Search for the cell housing the specified text and yield its (X, Y) center coordinate. 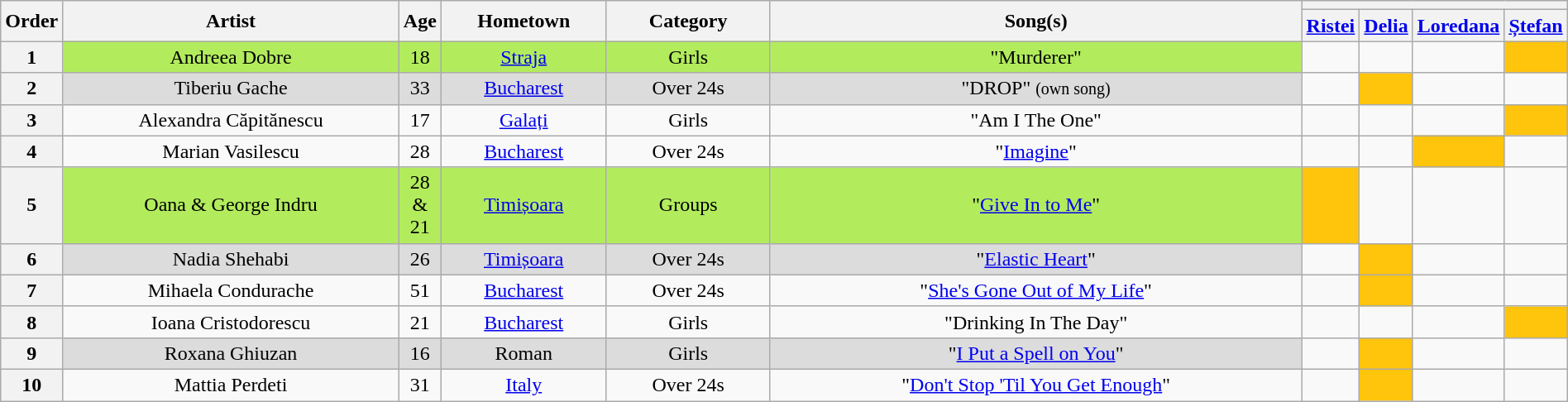
Roxana Ghiuzan (231, 353)
10 (31, 385)
Oana & George Indru (231, 205)
"I Put a Spell on You" (1035, 353)
51 (420, 290)
7 (31, 290)
Straja (523, 57)
1 (31, 57)
Ștefan (1536, 26)
28 & 21 (420, 205)
Andreea Dobre (231, 57)
Ristei (1331, 26)
Tiberiu Gache (231, 89)
Alexandra Căpitănescu (231, 120)
"Drinking In The Day" (1035, 322)
31 (420, 385)
"She's Gone Out of My Life" (1035, 290)
Loredana (1459, 26)
Song(s) (1035, 22)
"Murderer" (1035, 57)
4 (31, 151)
Marian Vasilescu (231, 151)
Age (420, 22)
Italy (523, 385)
16 (420, 353)
26 (420, 259)
Nadia Shehabi (231, 259)
Delia (1386, 26)
33 (420, 89)
8 (31, 322)
Category (688, 22)
9 (31, 353)
3 (31, 120)
"Am I The One" (1035, 120)
"Give In to Me" (1035, 205)
21 (420, 322)
Ioana Cristodorescu (231, 322)
Order (31, 22)
2 (31, 89)
28 (420, 151)
"Don't Stop 'Til You Get Enough" (1035, 385)
"DROP" (own song) (1035, 89)
Mihaela Condurache (231, 290)
Mattia Perdeti (231, 385)
"Imagine" (1035, 151)
"Elastic Heart" (1035, 259)
Galați (523, 120)
18 (420, 57)
Roman (523, 353)
Groups (688, 205)
Hometown (523, 22)
17 (420, 120)
6 (31, 259)
5 (31, 205)
Artist (231, 22)
